Provide the (x, y) coordinate of the cell's center where the given text is located.  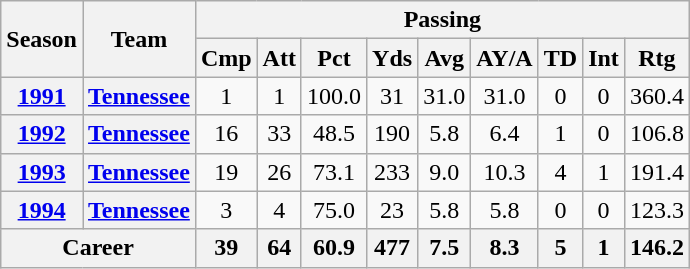
Att (279, 58)
Pct (334, 58)
106.8 (656, 134)
19 (226, 172)
1993 (42, 172)
10.3 (505, 172)
7.5 (444, 248)
Rtg (656, 58)
123.3 (656, 210)
100.0 (334, 96)
TD (560, 58)
75.0 (334, 210)
191.4 (656, 172)
1991 (42, 96)
Passing (442, 20)
8.3 (505, 248)
Team (138, 39)
23 (392, 210)
60.9 (334, 248)
3 (226, 210)
Season (42, 39)
39 (226, 248)
Int (604, 58)
477 (392, 248)
233 (392, 172)
6.4 (505, 134)
33 (279, 134)
190 (392, 134)
9.0 (444, 172)
Career (98, 248)
AY/A (505, 58)
146.2 (656, 248)
31 (392, 96)
64 (279, 248)
5 (560, 248)
73.1 (334, 172)
48.5 (334, 134)
1994 (42, 210)
360.4 (656, 96)
26 (279, 172)
Avg (444, 58)
1992 (42, 134)
16 (226, 134)
Cmp (226, 58)
Yds (392, 58)
